Locate the cell with the specified text and output its (x, y) center coordinate. 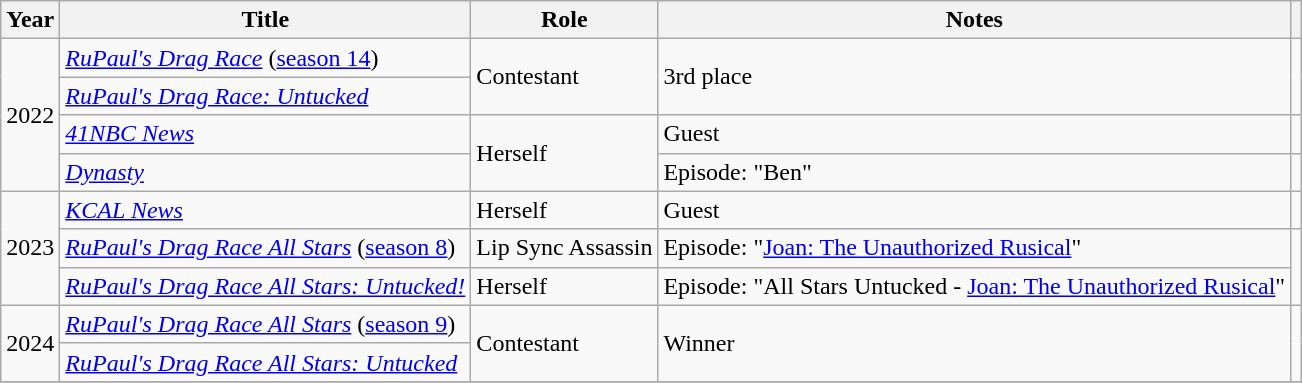
Notes (974, 20)
RuPaul's Drag Race All Stars: Untucked! (266, 286)
2023 (30, 248)
RuPaul's Drag Race All Stars: Untucked (266, 362)
RuPaul's Drag Race All Stars (season 8) (266, 248)
Year (30, 20)
RuPaul's Drag Race (season 14) (266, 58)
41NBC News (266, 134)
Winner (974, 343)
Episode: "Ben" (974, 172)
Role (564, 20)
Dynasty (266, 172)
2024 (30, 343)
Episode: "All Stars Untucked - Joan: The Unauthorized Rusical" (974, 286)
Title (266, 20)
RuPaul's Drag Race All Stars (season 9) (266, 324)
Episode: "Joan: The Unauthorized Rusical" (974, 248)
RuPaul's Drag Race: Untucked (266, 96)
3rd place (974, 77)
Lip Sync Assassin (564, 248)
KCAL News (266, 210)
2022 (30, 115)
